Locate the cell with the specified text and output its [x, y] center coordinate. 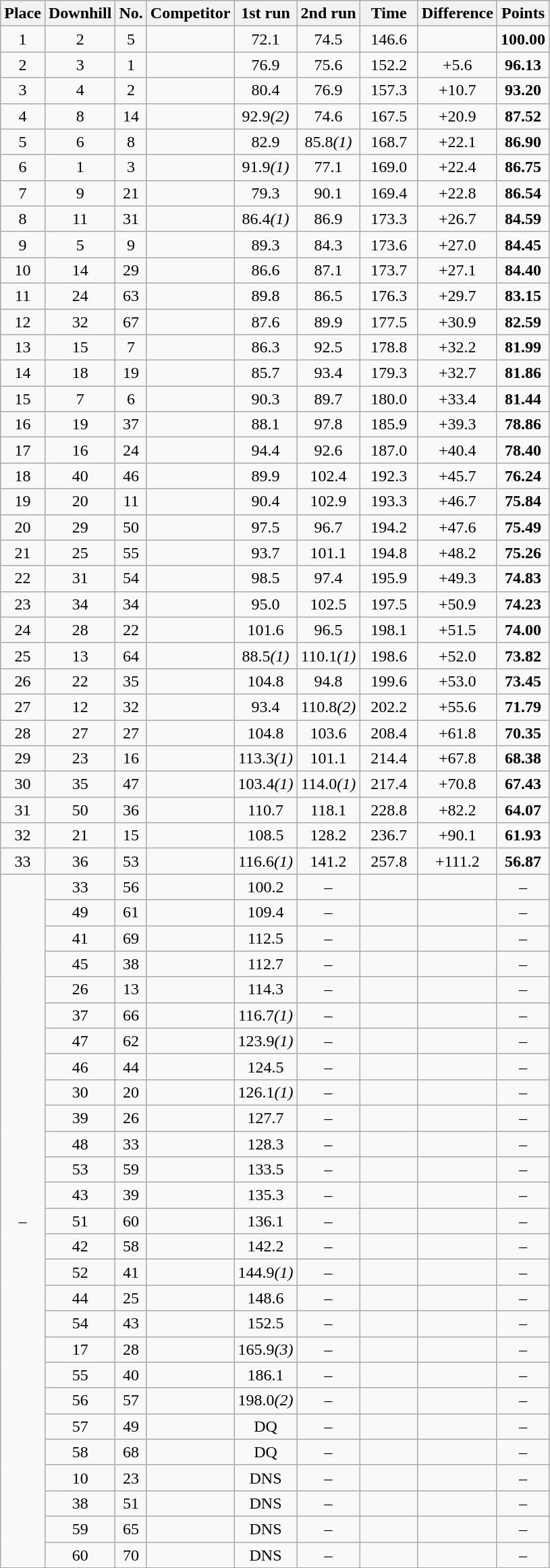
Downhill [80, 13]
+53.0 [458, 681]
96.5 [328, 630]
64 [131, 655]
89.3 [266, 244]
168.7 [389, 142]
68 [131, 1452]
91.9(1) [266, 167]
118.1 [328, 810]
214.4 [389, 759]
123.9(1) [266, 1041]
96.7 [328, 527]
199.6 [389, 681]
70 [131, 1555]
+10.7 [458, 90]
128.2 [328, 836]
75.26 [522, 553]
176.3 [389, 296]
42 [80, 1247]
90.3 [266, 399]
95.0 [266, 604]
+29.7 [458, 296]
75.84 [522, 502]
79.3 [266, 193]
+47.6 [458, 527]
112.5 [266, 938]
48 [80, 1144]
2nd run [328, 13]
192.3 [389, 476]
65 [131, 1529]
195.9 [389, 578]
142.2 [266, 1247]
75.6 [328, 65]
109.4 [266, 913]
167.5 [389, 116]
88.1 [266, 425]
100.2 [266, 887]
198.6 [389, 655]
102.9 [328, 502]
Points [522, 13]
+22.8 [458, 193]
87.6 [266, 322]
114.3 [266, 990]
68.38 [522, 759]
97.4 [328, 578]
89.8 [266, 296]
69 [131, 938]
96.13 [522, 65]
90.1 [328, 193]
110.8(2) [328, 707]
194.8 [389, 553]
144.9(1) [266, 1272]
73.45 [522, 681]
102.5 [328, 604]
+111.2 [458, 861]
198.0(2) [266, 1401]
169.0 [389, 167]
+39.3 [458, 425]
62 [131, 1041]
83.15 [522, 296]
+32.7 [458, 373]
180.0 [389, 399]
86.75 [522, 167]
+90.1 [458, 836]
66 [131, 1015]
93.20 [522, 90]
+61.8 [458, 732]
56.87 [522, 861]
74.00 [522, 630]
146.6 [389, 39]
116.6(1) [266, 861]
97.5 [266, 527]
136.1 [266, 1221]
185.9 [389, 425]
87.52 [522, 116]
64.07 [522, 810]
87.1 [328, 270]
124.5 [266, 1066]
148.6 [266, 1298]
Difference [458, 13]
94.4 [266, 450]
112.7 [266, 964]
+49.3 [458, 578]
88.5(1) [266, 655]
128.3 [266, 1144]
Time [389, 13]
84.3 [328, 244]
84.40 [522, 270]
152.2 [389, 65]
257.8 [389, 861]
93.7 [266, 553]
77.1 [328, 167]
74.23 [522, 604]
92.9(2) [266, 116]
+50.9 [458, 604]
81.86 [522, 373]
+27.1 [458, 270]
103.4(1) [266, 784]
208.4 [389, 732]
86.5 [328, 296]
202.2 [389, 707]
187.0 [389, 450]
152.5 [266, 1324]
103.6 [328, 732]
76.24 [522, 476]
217.4 [389, 784]
86.9 [328, 219]
75.49 [522, 527]
113.3(1) [266, 759]
94.8 [328, 681]
70.35 [522, 732]
169.4 [389, 193]
92.6 [328, 450]
78.86 [522, 425]
+55.6 [458, 707]
+26.7 [458, 219]
173.6 [389, 244]
173.7 [389, 270]
71.79 [522, 707]
198.1 [389, 630]
No. [131, 13]
135.3 [266, 1195]
61.93 [522, 836]
141.2 [328, 861]
178.8 [389, 348]
86.4(1) [266, 219]
81.99 [522, 348]
61 [131, 913]
85.7 [266, 373]
173.3 [389, 219]
+27.0 [458, 244]
+32.2 [458, 348]
67 [131, 322]
80.4 [266, 90]
110.1(1) [328, 655]
Competitor [190, 13]
82.59 [522, 322]
+20.9 [458, 116]
+70.8 [458, 784]
114.0(1) [328, 784]
45 [80, 964]
133.5 [266, 1170]
+40.4 [458, 450]
193.3 [389, 502]
73.82 [522, 655]
86.54 [522, 193]
+33.4 [458, 399]
101.6 [266, 630]
98.5 [266, 578]
179.3 [389, 373]
127.7 [266, 1118]
+22.4 [458, 167]
72.1 [266, 39]
228.8 [389, 810]
86.3 [266, 348]
52 [80, 1272]
+5.6 [458, 65]
82.9 [266, 142]
186.1 [266, 1375]
+46.7 [458, 502]
74.6 [328, 116]
84.45 [522, 244]
74.83 [522, 578]
+67.8 [458, 759]
86.6 [266, 270]
108.5 [266, 836]
+22.1 [458, 142]
236.7 [389, 836]
+82.2 [458, 810]
90.4 [266, 502]
63 [131, 296]
+45.7 [458, 476]
100.00 [522, 39]
+48.2 [458, 553]
165.9(3) [266, 1349]
89.7 [328, 399]
1st run [266, 13]
92.5 [328, 348]
+51.5 [458, 630]
110.7 [266, 810]
102.4 [328, 476]
197.5 [389, 604]
85.8(1) [328, 142]
+52.0 [458, 655]
157.3 [389, 90]
81.44 [522, 399]
78.40 [522, 450]
177.5 [389, 322]
Place [23, 13]
84.59 [522, 219]
+30.9 [458, 322]
74.5 [328, 39]
97.8 [328, 425]
116.7(1) [266, 1015]
194.2 [389, 527]
126.1(1) [266, 1092]
86.90 [522, 142]
67.43 [522, 784]
